Pinpoint the cell where the given text exists, returning its (x, y) midpoint coordinate. 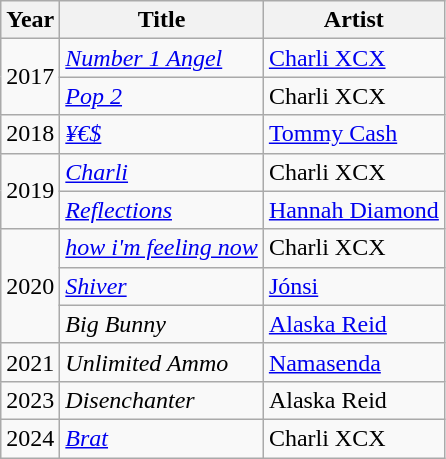
2018 (30, 134)
Tommy Cash (354, 134)
Namasenda (354, 362)
Hannah Diamond (354, 210)
Year (30, 20)
2017 (30, 77)
Number 1 Angel (162, 58)
Jónsi (354, 286)
Big Bunny (162, 324)
Brat (162, 438)
Shiver (162, 286)
2021 (30, 362)
Unlimited Ammo (162, 362)
2020 (30, 286)
Charli (162, 172)
how i'm feeling now (162, 248)
Title (162, 20)
Pop 2 (162, 96)
Disenchanter (162, 400)
2024 (30, 438)
Reflections (162, 210)
2019 (30, 191)
Artist (354, 20)
2023 (30, 400)
¥€$ (162, 134)
